Output the [X, Y] coordinate of the center of the cell containing the given text.  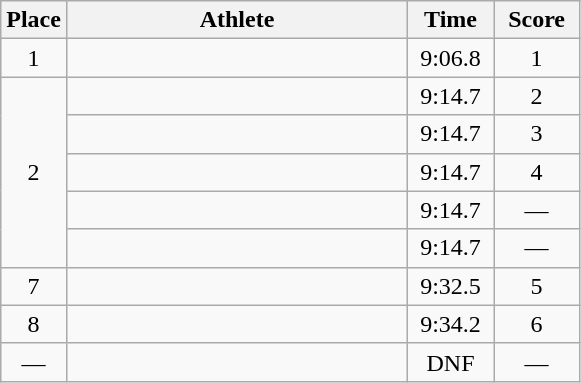
Place [34, 20]
4 [537, 172]
Score [537, 20]
DNF [451, 362]
Athlete [236, 20]
8 [34, 324]
Time [451, 20]
9:06.8 [451, 58]
7 [34, 286]
9:32.5 [451, 286]
3 [537, 134]
6 [537, 324]
5 [537, 286]
9:34.2 [451, 324]
